Determine the [X, Y] coordinate at the center of the cell enclosing the given text.  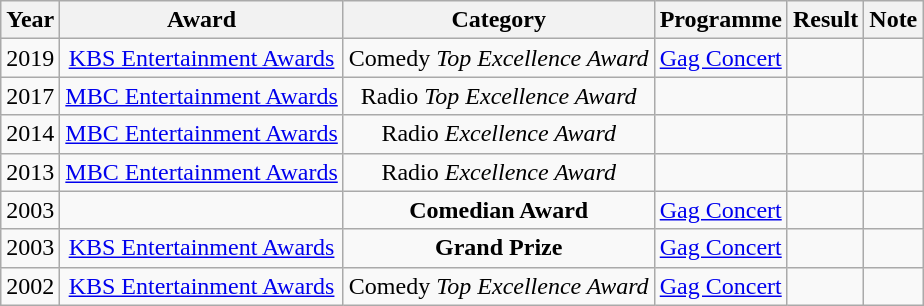
Programme [720, 20]
Year [30, 20]
Grand Prize [498, 248]
Comedian Award [498, 210]
Category [498, 20]
Result [825, 20]
Award [202, 20]
2002 [30, 286]
2013 [30, 172]
2017 [30, 96]
2019 [30, 58]
2014 [30, 134]
Note [894, 20]
Radio Top Excellence Award [498, 96]
